For the text-containing cell, return its midpoint in [x, y] coordinate format. 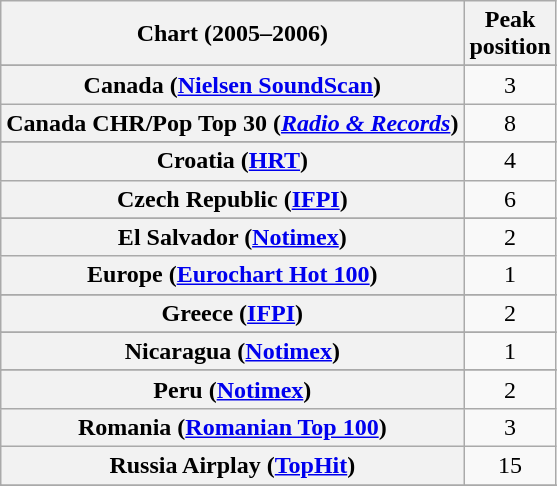
Nicaragua (Notimex) [232, 351]
Russia Airplay (TopHit) [232, 465]
Czech Republic (IFPI) [232, 199]
El Salvador (Notimex) [232, 237]
8 [510, 123]
Peru (Notimex) [232, 389]
Europe (Eurochart Hot 100) [232, 275]
Romania (Romanian Top 100) [232, 427]
4 [510, 161]
Greece (IFPI) [232, 313]
Canada (Nielsen SoundScan) [232, 85]
Croatia (HRT) [232, 161]
6 [510, 199]
Canada CHR/Pop Top 30 (Radio & Records) [232, 123]
15 [510, 465]
Peakposition [510, 34]
Chart (2005–2006) [232, 34]
